For the text-containing cell, return its midpoint in [x, y] coordinate format. 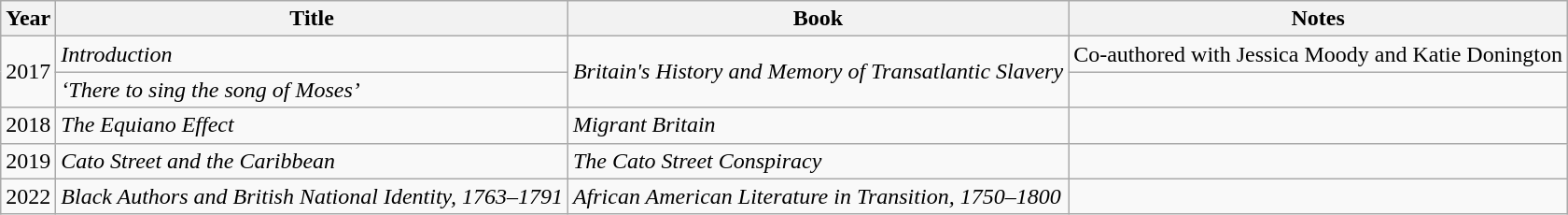
Title [312, 19]
Notes [1318, 19]
Migrant Britain [818, 125]
2018 [28, 125]
Introduction [312, 54]
Black Authors and British National Identity, 1763–1791 [312, 196]
2017 [28, 72]
2022 [28, 196]
Book [818, 19]
The Equiano Effect [312, 125]
Year [28, 19]
African American Literature in Transition, 1750–1800 [818, 196]
Co-authored with Jessica Moody and Katie Donington [1318, 54]
2019 [28, 161]
Cato Street and the Caribbean [312, 161]
The Cato Street Conspiracy [818, 161]
Britain's History and Memory of Transatlantic Slavery [818, 72]
‘There to sing the song of Moses’ [312, 90]
